Capture the cell that displays the provided text and extract its (x, y) central coordinate. 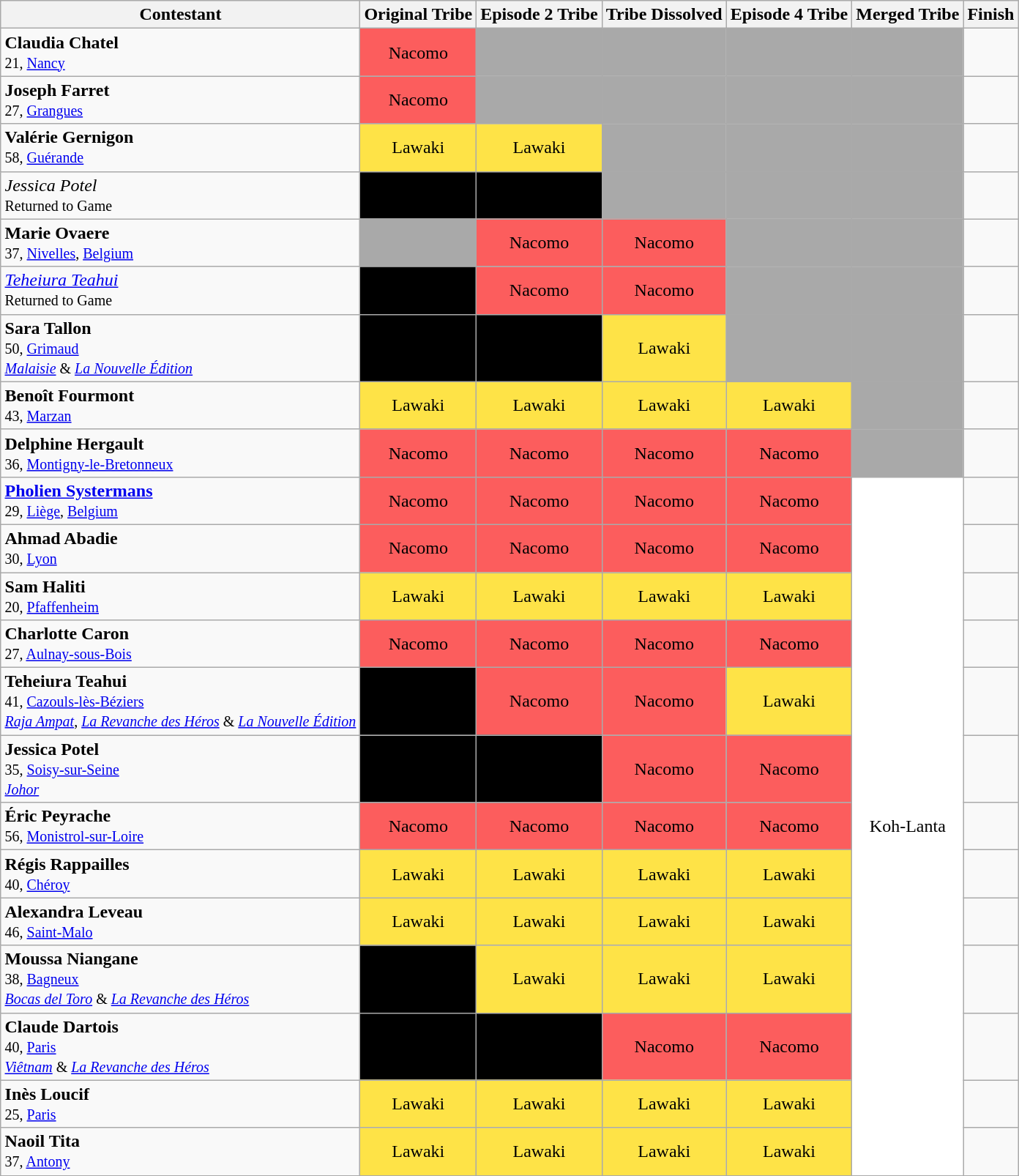
Valérie Gernigon58, Guérande (180, 148)
Inès Loucif25, Paris (180, 1104)
Teheiura TeahuiReturned to Game (180, 290)
Éric Peyrache56, Monistrol-sur-Loire (180, 826)
Teheiura Teahui41, Cazouls-lès-BéziersRaja Ampat, La Revanche des Héros & La Nouvelle Édition (180, 701)
Episode 2 Tribe (540, 15)
Claudia Chatel21, Nancy (180, 53)
Naoil Tita37, Antony (180, 1151)
Merged Tribe (908, 15)
Charlotte Caron27, Aulnay-sous-Bois (180, 644)
Sara Tallon50, GrimaudMalaisie & La Nouvelle Édition (180, 348)
Benoît Fourmont43, Marzan (180, 406)
Tribe Dissolved (664, 15)
Jessica PotelReturned to Game (180, 195)
Finish (991, 15)
Pholien Systermans29, Liège, Belgium (180, 501)
Episode 4 Tribe (789, 15)
Original Tribe (419, 15)
Jessica Potel35, Soisy-sur-SeineJohor (180, 769)
Delphine Hergault36, Montigny-le-Bretonneux (180, 453)
Alexandra Leveau46, Saint-Malo (180, 921)
Régis Rappailles40, Chéroy (180, 874)
Koh-Lanta (908, 826)
Marie Ovaere37, Nivelles, Belgium (180, 243)
Sam Haliti20, Pfaffenheim (180, 596)
Contestant (180, 15)
Ahmad Abadie30, Lyon (180, 548)
Joseph Farret27, Grangues (180, 100)
Moussa Niangane38, BagneuxBocas del Toro & La Revanche des Héros (180, 979)
Claude Dartois40, ParisViêtnam & La Revanche des Héros (180, 1046)
